Find where the given text appears and provide that cell's center as [X, Y] coordinate. 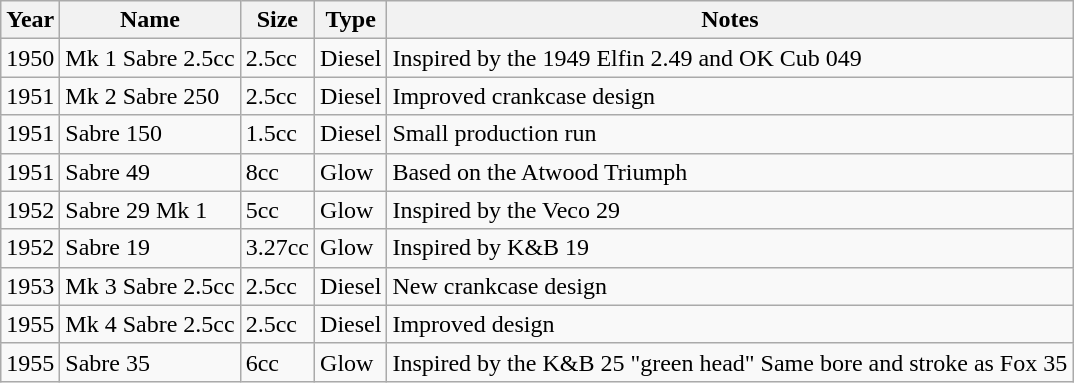
1.5cc [277, 134]
Inspired by K&B 19 [730, 248]
Inspired by the 1949 Elfin 2.49 and OK Cub 049 [730, 58]
Small production run [730, 134]
Sabre 19 [150, 248]
Type [351, 20]
Based on the Atwood Triumph [730, 172]
Sabre 49 [150, 172]
Mk 3 Sabre 2.5cc [150, 286]
8cc [277, 172]
Mk 2 Sabre 250 [150, 96]
Improved crankcase design [730, 96]
Sabre 35 [150, 362]
1953 [30, 286]
5cc [277, 210]
Size [277, 20]
Notes [730, 20]
Inspired by the Veco 29 [730, 210]
1950 [30, 58]
Sabre 29 Mk 1 [150, 210]
Name [150, 20]
Inspired by the K&B 25 "green head" Same bore and stroke as Fox 35 [730, 362]
Year [30, 20]
New crankcase design [730, 286]
Sabre 150 [150, 134]
3.27cc [277, 248]
Improved design [730, 324]
Mk 4 Sabre 2.5cc [150, 324]
Mk 1 Sabre 2.5cc [150, 58]
6cc [277, 362]
